From the cell containing the given text, extract its center point as [x, y] coordinate. 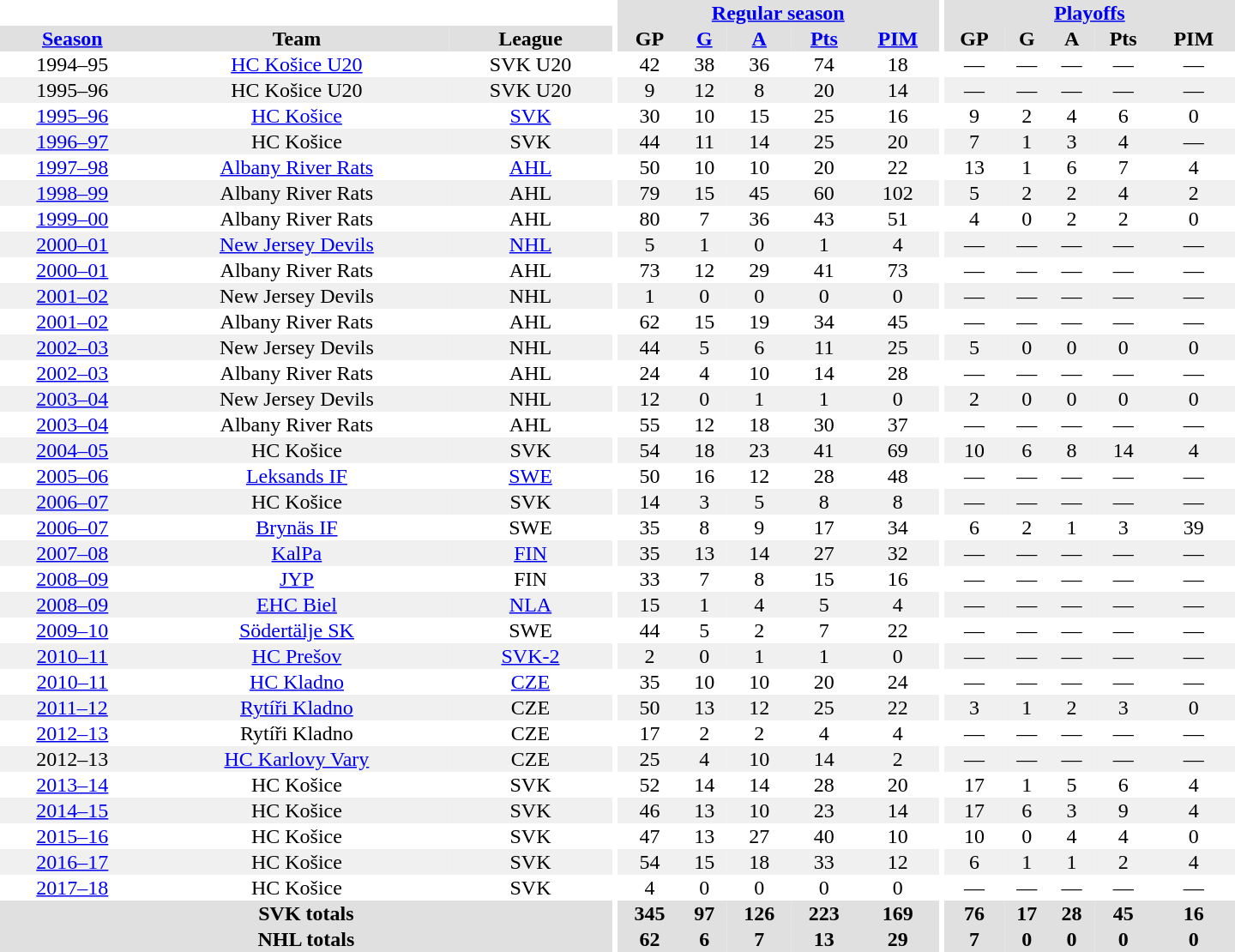
2014–15 [72, 810]
48 [898, 476]
SVK-2 [530, 656]
EHC Biel [297, 605]
223 [824, 913]
2011–12 [72, 708]
2016–17 [72, 862]
55 [650, 425]
38 [704, 64]
JYP [297, 579]
32 [898, 553]
HC Prešov [297, 656]
1999–00 [72, 219]
League [530, 39]
Regular season [779, 13]
69 [898, 450]
1998–99 [72, 193]
1996–97 [72, 142]
52 [650, 785]
SVK totals [306, 913]
Leksands IF [297, 476]
46 [650, 810]
Season [72, 39]
42 [650, 64]
Playoffs [1089, 13]
2004–05 [72, 450]
102 [898, 193]
345 [650, 913]
97 [704, 913]
NHL totals [306, 939]
76 [974, 913]
126 [760, 913]
19 [760, 322]
80 [650, 219]
HC Kladno [297, 682]
2005–06 [72, 476]
1994–95 [72, 64]
51 [898, 219]
40 [824, 836]
169 [898, 913]
60 [824, 193]
47 [650, 836]
Brynäs IF [297, 527]
NLA [530, 605]
1997–98 [72, 167]
2009–10 [72, 630]
HC Karlovy Vary [297, 759]
37 [898, 425]
KalPa [297, 553]
79 [650, 193]
Södertälje SK [297, 630]
43 [824, 219]
2017–18 [72, 888]
2015–16 [72, 836]
74 [824, 64]
2013–14 [72, 785]
2007–08 [72, 553]
Team [297, 39]
39 [1194, 527]
